For the text-containing cell, return its midpoint in (X, Y) coordinate format. 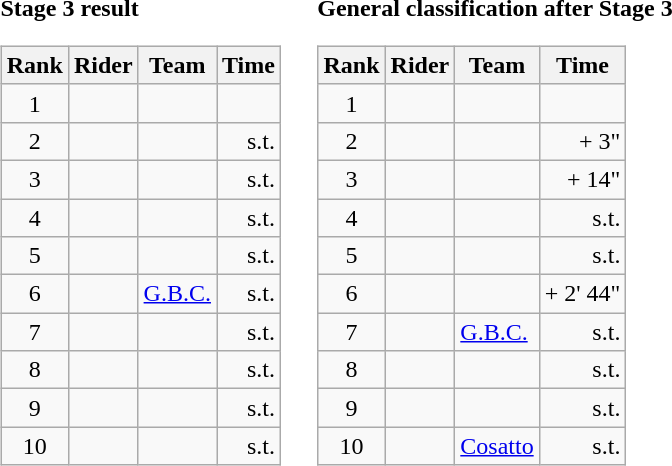
+ 3" (582, 141)
+ 14" (582, 179)
+ 2' 44" (582, 294)
Cosatto (497, 446)
